Detect which cell encompasses the target text, then output its [x, y] center coordinate. 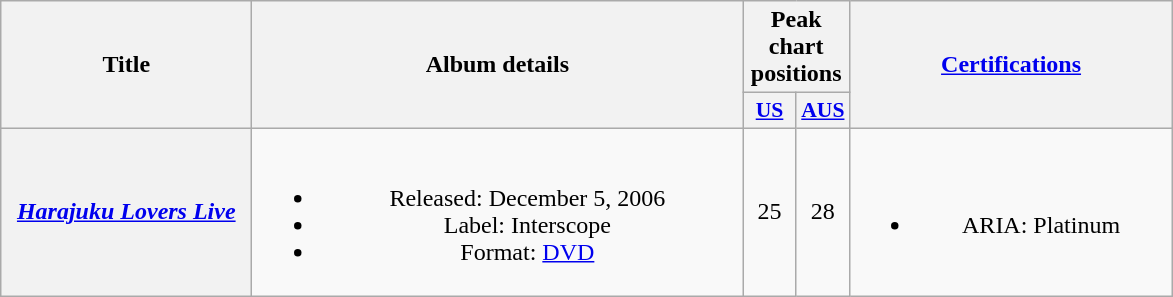
AUS [822, 111]
US [770, 111]
Certifications [1012, 65]
Album details [498, 65]
Peakchartpositions [796, 47]
Released: December 5, 2006Label: InterscopeFormat: DVD [498, 212]
25 [770, 212]
Harajuku Lovers Live [126, 212]
ARIA: Platinum [1012, 212]
Title [126, 65]
28 [822, 212]
